Capture the cell that displays the provided text and extract its [x, y] central coordinate. 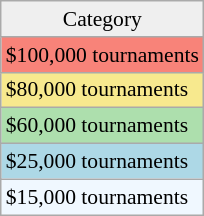
$60,000 tournaments [102, 126]
$15,000 tournaments [102, 197]
$25,000 tournaments [102, 162]
$100,000 tournaments [102, 55]
Category [102, 19]
$80,000 tournaments [102, 90]
